Identify which cell holds the provided text, then report its [X, Y] central coordinate. 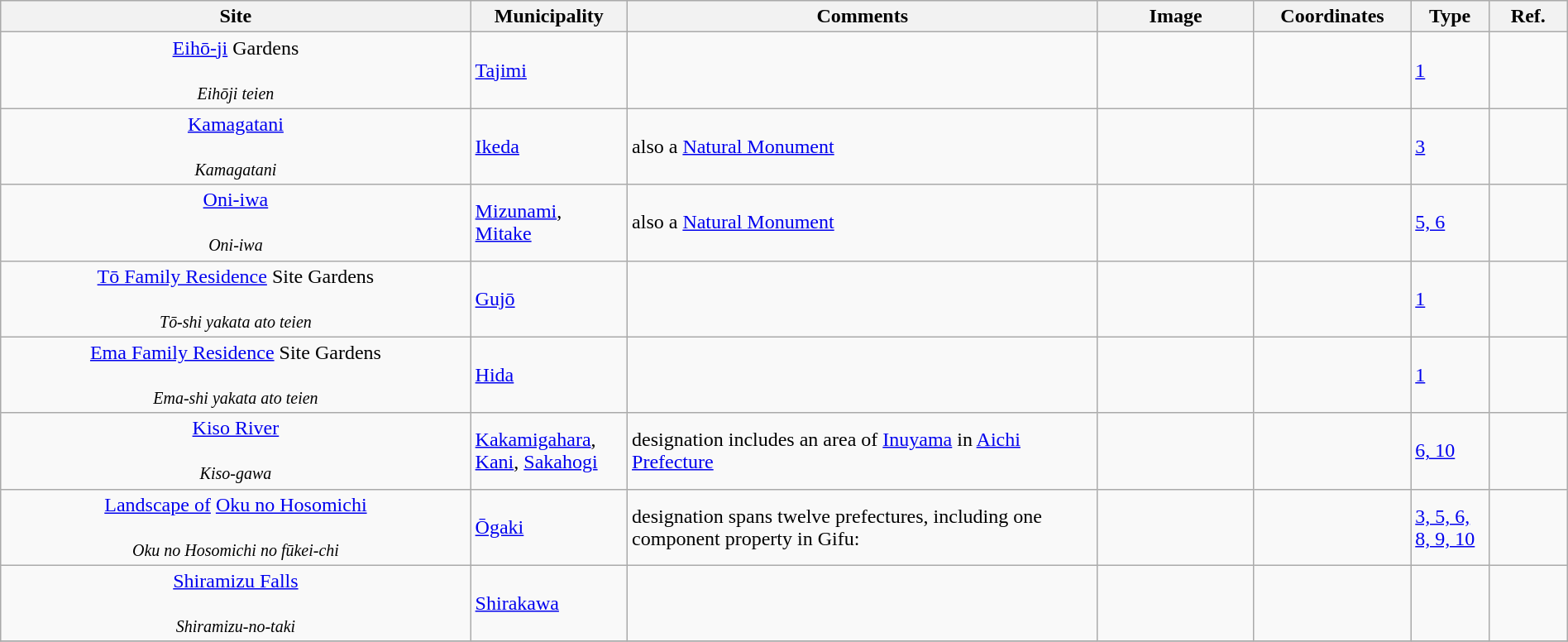
5, 6 [1451, 223]
Kiso RiverKiso-gawa [236, 451]
Mizunami, Mitake [549, 223]
Image [1176, 17]
Ōgaki [549, 527]
Site [236, 17]
Comments [863, 17]
Landscape of Oku no HosomichiOku no Hosomichi no fūkei-chi [236, 527]
KamagataniKamagatani [236, 146]
Shiramizu FallsShiramizu-no-taki [236, 603]
Municipality [549, 17]
3, 5, 6, 8, 9, 10 [1451, 527]
Ema Family Residence Site GardensEma-shi yakata ato teien [236, 375]
Oni-iwaOni-iwa [236, 223]
Shirakawa [549, 603]
Eihō-ji GardensEihōji teien [236, 70]
3 [1451, 146]
Hida [549, 375]
Kakamigahara, Kani, Sakahogi [549, 451]
6, 10 [1451, 451]
Tō Family Residence Site GardensTō-shi yakata ato teien [236, 299]
Tajimi [549, 70]
Ikeda [549, 146]
Ref. [1528, 17]
Gujō [549, 299]
designation spans twelve prefectures, including one component property in Gifu: [863, 527]
Coordinates [1331, 17]
Type [1451, 17]
designation includes an area of Inuyama in Aichi Prefecture [863, 451]
